Pinpoint the cell where the given text exists, returning its [X, Y] midpoint coordinate. 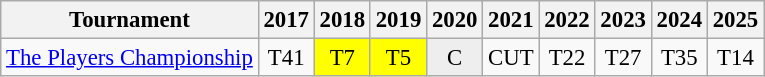
CUT [511, 58]
2024 [679, 20]
The Players Championship [130, 58]
2020 [455, 20]
T41 [286, 58]
2023 [623, 20]
T35 [679, 58]
2025 [735, 20]
T5 [398, 58]
2022 [567, 20]
2021 [511, 20]
C [455, 58]
T14 [735, 58]
2019 [398, 20]
T22 [567, 58]
2017 [286, 20]
2018 [342, 20]
T7 [342, 58]
Tournament [130, 20]
T27 [623, 58]
